Capture the cell that displays the provided text and extract its (X, Y) central coordinate. 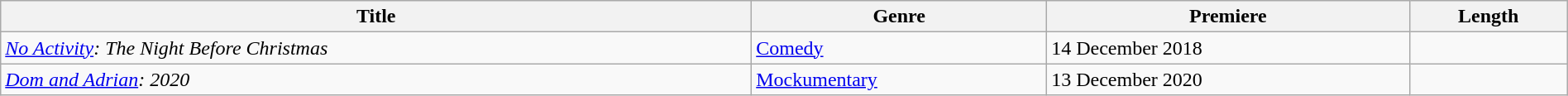
Length (1489, 17)
Comedy (900, 48)
14 December 2018 (1228, 48)
No Activity: The Night Before Christmas (376, 48)
Mockumentary (900, 79)
Genre (900, 17)
Title (376, 17)
13 December 2020 (1228, 79)
Dom and Adrian: 2020 (376, 79)
Premiere (1228, 17)
